Pinpoint the cell where the given text exists, returning its (x, y) midpoint coordinate. 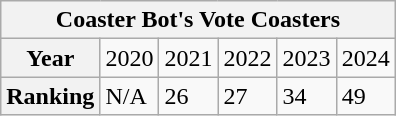
2023 (306, 58)
Coaster Bot's Vote Coasters (198, 20)
49 (366, 96)
2022 (248, 58)
Year (50, 58)
2024 (366, 58)
N/A (130, 96)
34 (306, 96)
2021 (188, 58)
27 (248, 96)
2020 (130, 58)
26 (188, 96)
Ranking (50, 96)
